Identify which cell holds the provided text, then report its [x, y] central coordinate. 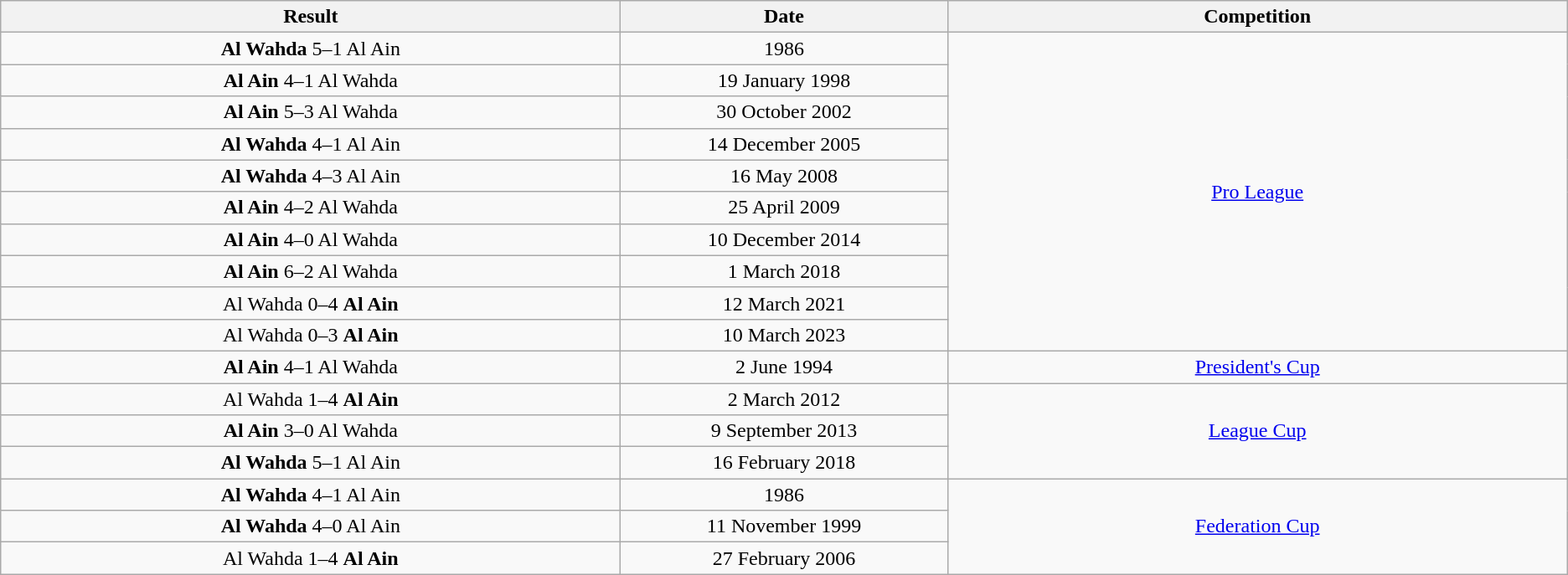
League Cup [1257, 431]
Result [311, 17]
2 June 1994 [784, 367]
Federation Cup [1257, 526]
10 March 2023 [784, 335]
11 November 1999 [784, 526]
Al Ain 5–3 Al Wahda [311, 112]
12 March 2021 [784, 303]
16 February 2018 [784, 463]
Al Ain 3–0 Al Wahda [311, 431]
27 February 2006 [784, 558]
Al Ain 4–2 Al Wahda [311, 208]
30 October 2002 [784, 112]
Al Ain 4–0 Al Wahda [311, 239]
25 April 2009 [784, 208]
Date [784, 17]
President's Cup [1257, 367]
Al Ain 6–2 Al Wahda [311, 271]
1 March 2018 [784, 271]
Pro League [1257, 193]
10 December 2014 [784, 239]
9 September 2013 [784, 431]
Al Wahda 4–0 Al Ain [311, 526]
16 May 2008 [784, 176]
Al Wahda 0–3 Al Ain [311, 335]
19 January 1998 [784, 80]
Al Wahda 4–3 Al Ain [311, 176]
Competition [1257, 17]
14 December 2005 [784, 144]
Al Wahda 0–4 Al Ain [311, 303]
2 March 2012 [784, 399]
